Return [x, y] of the center of cell containing provided text 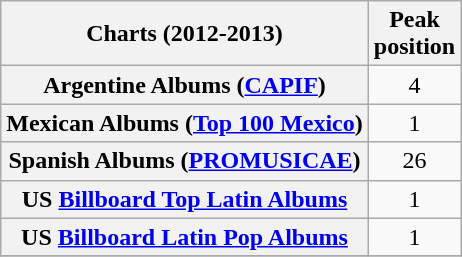
Argentine Albums (CAPIF) [185, 85]
Peakposition [414, 34]
4 [414, 85]
26 [414, 161]
US Billboard Latin Pop Albums [185, 237]
Mexican Albums (Top 100 Mexico) [185, 123]
US Billboard Top Latin Albums [185, 199]
Spanish Albums (PROMUSICAE) [185, 161]
Charts (2012-2013) [185, 34]
